Identify which cell holds the provided text, then report its [x, y] central coordinate. 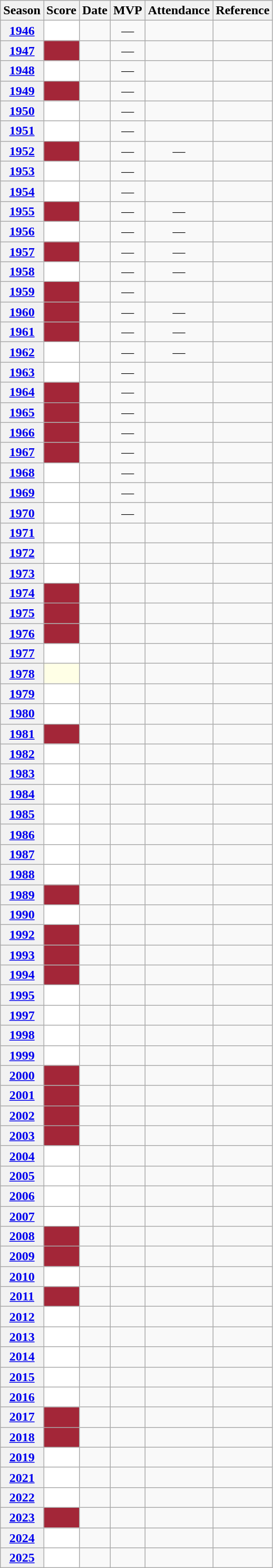
1982 [22, 754]
2013 [22, 1337]
2018 [22, 1437]
1968 [22, 473]
1987 [22, 854]
1980 [22, 714]
1983 [22, 774]
1994 [22, 975]
2010 [22, 1277]
2023 [22, 1517]
Date [95, 11]
1985 [22, 814]
1978 [22, 674]
2011 [22, 1297]
1947 [22, 51]
1959 [22, 292]
1957 [22, 252]
2000 [22, 1075]
1969 [22, 493]
1961 [22, 332]
Attendance [179, 11]
2002 [22, 1116]
1967 [22, 452]
1966 [22, 432]
1999 [22, 1055]
2001 [22, 1095]
1995 [22, 995]
1979 [22, 694]
2007 [22, 1216]
1984 [22, 794]
1986 [22, 834]
2016 [22, 1397]
MVP [128, 11]
Reference [242, 11]
1956 [22, 231]
1970 [22, 513]
2014 [22, 1357]
2012 [22, 1317]
2022 [22, 1497]
2019 [22, 1457]
1981 [22, 734]
Season [22, 11]
1953 [22, 171]
1952 [22, 151]
1950 [22, 111]
2005 [22, 1176]
1971 [22, 533]
1993 [22, 955]
1958 [22, 272]
2017 [22, 1417]
2021 [22, 1477]
1974 [22, 593]
Score [61, 11]
1965 [22, 412]
1963 [22, 372]
2015 [22, 1377]
2009 [22, 1257]
1951 [22, 131]
2003 [22, 1136]
2006 [22, 1196]
2004 [22, 1156]
1948 [22, 71]
1976 [22, 634]
1962 [22, 352]
1972 [22, 553]
1992 [22, 935]
1975 [22, 613]
1988 [22, 874]
1960 [22, 312]
1949 [22, 91]
1955 [22, 211]
2025 [22, 1558]
1998 [22, 1035]
1954 [22, 191]
1973 [22, 573]
1946 [22, 31]
2024 [22, 1538]
1977 [22, 654]
1997 [22, 1015]
2008 [22, 1236]
1964 [22, 392]
1989 [22, 895]
1990 [22, 915]
